Scan for the cell matching the given text and deliver its [X, Y] coordinate at center. 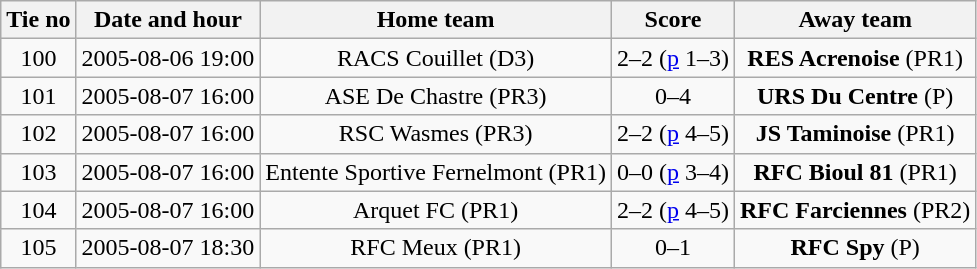
100 [38, 58]
Arquet FC (PR1) [436, 210]
103 [38, 172]
RSC Wasmes (PR3) [436, 134]
Away team [856, 20]
RFC Meux (PR1) [436, 248]
RFC Bioul 81 (PR1) [856, 172]
0–1 [672, 248]
0–4 [672, 96]
RFC Spy (P) [856, 248]
Date and hour [168, 20]
RES Acrenoise (PR1) [856, 58]
104 [38, 210]
0–0 (p 3–4) [672, 172]
JS Taminoise (PR1) [856, 134]
Entente Sportive Fernelmont (PR1) [436, 172]
101 [38, 96]
102 [38, 134]
URS Du Centre (P) [856, 96]
Tie no [38, 20]
Home team [436, 20]
Score [672, 20]
2005-08-06 19:00 [168, 58]
RACS Couillet (D3) [436, 58]
ASE De Chastre (PR3) [436, 96]
2005-08-07 18:30 [168, 248]
105 [38, 248]
2–2 (p 1–3) [672, 58]
RFC Farciennes (PR2) [856, 210]
